Return [x, y] of the center of cell containing provided text 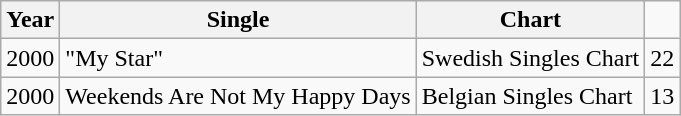
13 [662, 96]
Single [238, 20]
Belgian Singles Chart [530, 96]
22 [662, 58]
Chart [530, 20]
Year [30, 20]
"My Star" [238, 58]
Weekends Are Not My Happy Days [238, 96]
Swedish Singles Chart [530, 58]
